Detect which cell encompasses the target text, then output its (x, y) center coordinate. 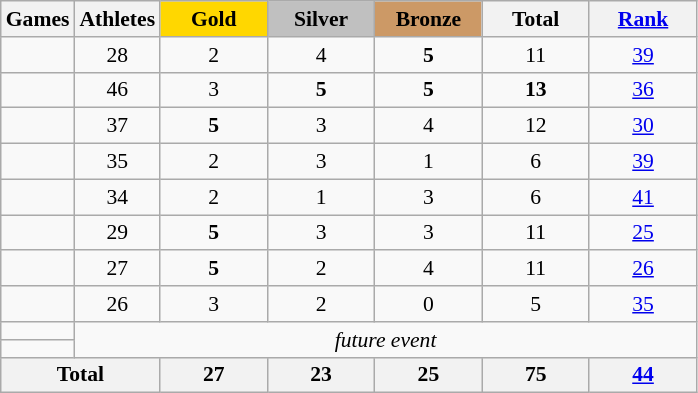
23 (320, 375)
Silver (320, 19)
28 (117, 55)
44 (642, 375)
13 (536, 90)
36 (642, 90)
0 (428, 304)
12 (536, 126)
37 (117, 126)
Gold (214, 19)
Bronze (428, 19)
Athletes (117, 19)
29 (117, 233)
Rank (642, 19)
30 (642, 126)
34 (117, 197)
75 (536, 375)
46 (117, 90)
Games (38, 19)
41 (642, 197)
future event (385, 340)
